From the cell containing the given text, extract its center point as (x, y) coordinate. 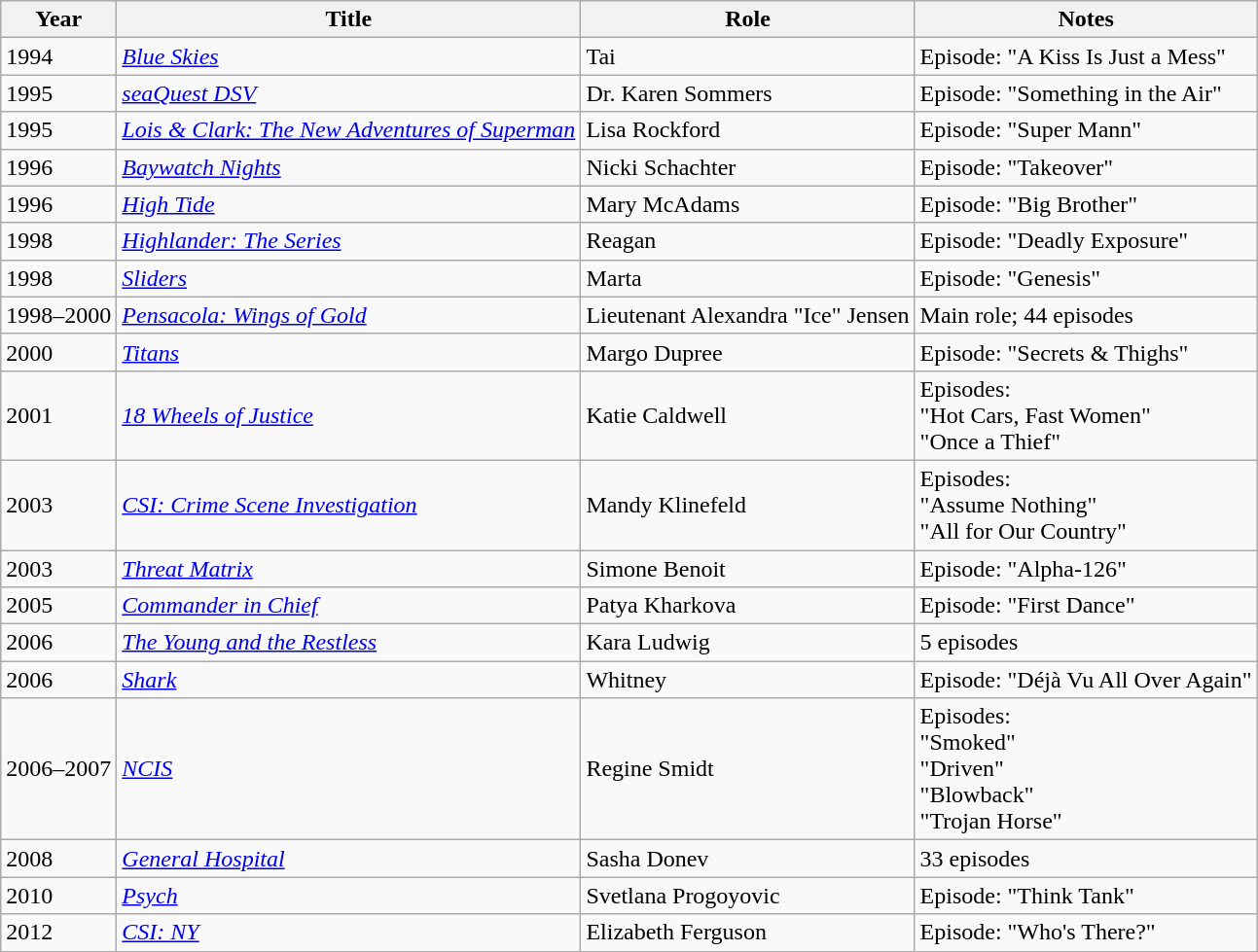
Patya Kharkova (747, 606)
Whitney (747, 680)
The Young and the Restless (348, 643)
1994 (58, 56)
Notes (1086, 19)
Episode: "Big Brother" (1086, 204)
Mary McAdams (747, 204)
Commander in Chief (348, 606)
Episode: "Déjà Vu All Over Again" (1086, 680)
Pensacola: Wings of Gold (348, 315)
CSI: Crime Scene Investigation (348, 505)
Year (58, 19)
Sasha Donev (747, 859)
2008 (58, 859)
2012 (58, 933)
2001 (58, 415)
Episode: "Think Tank" (1086, 896)
Episode: "Takeover" (1086, 167)
5 episodes (1086, 643)
33 episodes (1086, 859)
Tai (747, 56)
Lois & Clark: The New Adventures of Superman (348, 130)
Psych (348, 896)
Lieutenant Alexandra "Ice" Jensen (747, 315)
Mandy Klinefeld (747, 505)
Role (747, 19)
Simone Benoit (747, 569)
Episodes:"Smoked""Driven""Blowback""Trojan Horse" (1086, 769)
Shark (348, 680)
Highlander: The Series (348, 241)
2010 (58, 896)
Episode: "Who's There?" (1086, 933)
Elizabeth Ferguson (747, 933)
General Hospital (348, 859)
Kara Ludwig (747, 643)
Regine Smidt (747, 769)
Reagan (747, 241)
1998–2000 (58, 315)
Episode: "Secrets & Thighs" (1086, 352)
Title (348, 19)
Baywatch Nights (348, 167)
Threat Matrix (348, 569)
Episode: "Something in the Air" (1086, 93)
Episode: "Super Mann" (1086, 130)
Marta (747, 278)
Episode: "Genesis" (1086, 278)
Dr. Karen Sommers (747, 93)
seaQuest DSV (348, 93)
Lisa Rockford (747, 130)
Main role; 44 episodes (1086, 315)
Blue Skies (348, 56)
Episode: "Alpha-126" (1086, 569)
2000 (58, 352)
CSI: NY (348, 933)
High Tide (348, 204)
Svetlana Progoyovic (747, 896)
Margo Dupree (747, 352)
NCIS (348, 769)
18 Wheels of Justice (348, 415)
Sliders (348, 278)
Titans (348, 352)
Episode: "First Dance" (1086, 606)
Episode: "Deadly Exposure" (1086, 241)
Episodes:"Hot Cars, Fast Women""Once a Thief" (1086, 415)
2006–2007 (58, 769)
2005 (58, 606)
Episodes:"Assume Nothing""All for Our Country" (1086, 505)
Episode: "A Kiss Is Just a Mess" (1086, 56)
Nicki Schachter (747, 167)
Katie Caldwell (747, 415)
